Determine the (X, Y) coordinate at the center of the cell enclosing the given text.  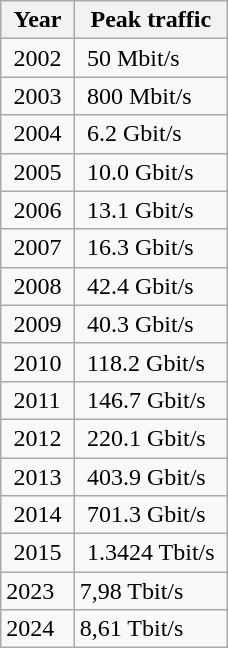
2011 (38, 400)
2015 (38, 553)
10.0 Gbit/s (150, 172)
403.9 Gbit/s (150, 477)
2024 (38, 629)
6.2 Gbit/s (150, 134)
1.3424 Tbit/s (150, 553)
2010 (38, 362)
2013 (38, 477)
2007 (38, 248)
2012 (38, 438)
800 Mbit/s (150, 96)
220.1 Gbit/s (150, 438)
50 Mbit/s (150, 58)
42.4 Gbit/s (150, 286)
146.7 Gbit/s (150, 400)
2014 (38, 515)
2006 (38, 210)
Peak traffic (150, 20)
2008 (38, 286)
701.3 Gbit/s (150, 515)
2003 (38, 96)
40.3 Gbit/s (150, 324)
2023 (38, 591)
13.1 Gbit/s (150, 210)
7,98 Tbit/s (150, 591)
118.2 Gbit/s (150, 362)
Year (38, 20)
16.3 Gbit/s (150, 248)
2002 (38, 58)
2004 (38, 134)
8,61 Tbit/s (150, 629)
2005 (38, 172)
2009 (38, 324)
